Extract the [X, Y] coordinate from the center of the cell holding the provided text.  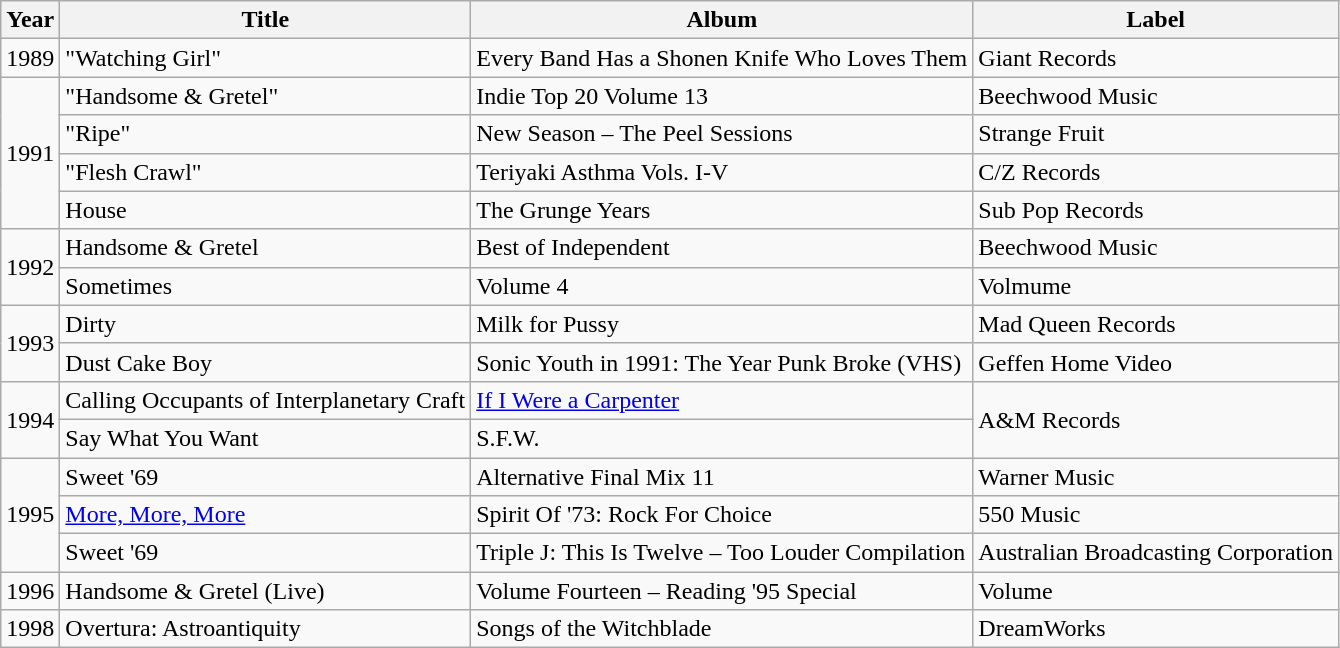
Indie Top 20 Volume 13 [722, 96]
"Watching Girl" [266, 58]
Title [266, 20]
Sometimes [266, 286]
Sub Pop Records [1156, 210]
Say What You Want [266, 438]
Best of Independent [722, 248]
Teriyaki Asthma Vols. I-V [722, 172]
Alternative Final Mix 11 [722, 477]
Volume [1156, 591]
More, More, More [266, 515]
Warner Music [1156, 477]
1994 [30, 419]
Volume Fourteen – Reading '95 Special [722, 591]
1995 [30, 515]
Handsome & Gretel [266, 248]
1989 [30, 58]
Album [722, 20]
New Season – The Peel Sessions [722, 134]
"Flesh Crawl" [266, 172]
Every Band Has a Shonen Knife Who Loves Them [722, 58]
The Grunge Years [722, 210]
Milk for Pussy [722, 324]
Volmume [1156, 286]
"Handsome & Gretel" [266, 96]
Mad Queen Records [1156, 324]
Dirty [266, 324]
Calling Occupants of Interplanetary Craft [266, 400]
S.F.W. [722, 438]
Strange Fruit [1156, 134]
550 Music [1156, 515]
Songs of the Witchblade [722, 629]
Label [1156, 20]
1996 [30, 591]
Year [30, 20]
Dust Cake Boy [266, 362]
If I Were a Carpenter [722, 400]
1998 [30, 629]
1993 [30, 343]
House [266, 210]
Triple J: This Is Twelve – Too Louder Compilation [722, 553]
Overtura: Astroantiquity [266, 629]
Spirit Of '73: Rock For Choice [722, 515]
A&M Records [1156, 419]
Sonic Youth in 1991: The Year Punk Broke (VHS) [722, 362]
Australian Broadcasting Corporation [1156, 553]
C/Z Records [1156, 172]
Handsome & Gretel (Live) [266, 591]
"Ripe" [266, 134]
Giant Records [1156, 58]
DreamWorks [1156, 629]
1991 [30, 153]
Geffen Home Video [1156, 362]
1992 [30, 267]
Volume 4 [722, 286]
